Capture the cell that displays the provided text and extract its (X, Y) central coordinate. 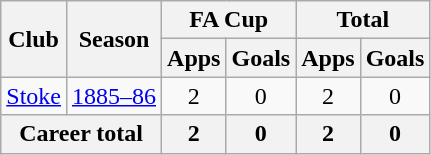
1885–86 (114, 96)
Stoke (34, 96)
Club (34, 39)
Season (114, 39)
FA Cup (229, 20)
Career total (82, 134)
Total (363, 20)
